Pinpoint the cell where the given text exists, returning its (x, y) midpoint coordinate. 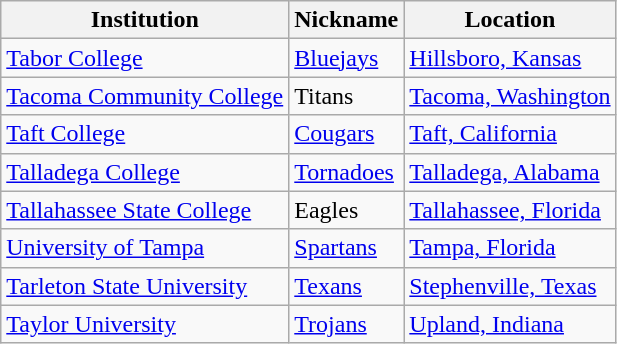
Tabor College (145, 58)
University of Tampa (145, 248)
Talladega, Alabama (510, 172)
Talladega College (145, 172)
Stephenville, Texas (510, 286)
Taft College (145, 134)
Nickname (346, 20)
Institution (145, 20)
Tornadoes (346, 172)
Upland, Indiana (510, 324)
Tacoma, Washington (510, 96)
Taylor University (145, 324)
Hillsboro, Kansas (510, 58)
Tarleton State University (145, 286)
Eagles (346, 210)
Tallahassee, Florida (510, 210)
Tacoma Community College (145, 96)
Taft, California (510, 134)
Texans (346, 286)
Titans (346, 96)
Spartans (346, 248)
Cougars (346, 134)
Trojans (346, 324)
Location (510, 20)
Tampa, Florida (510, 248)
Tallahassee State College (145, 210)
Bluejays (346, 58)
